Return [x, y] of the center of cell containing provided text 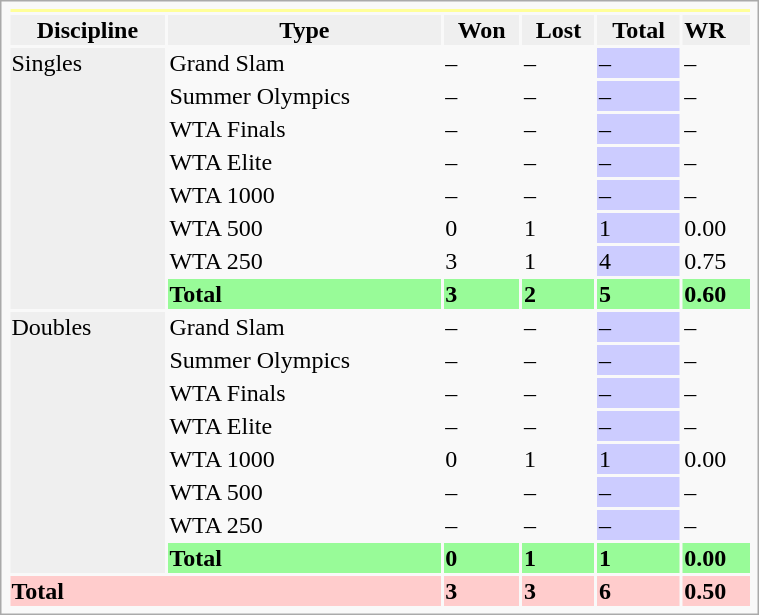
Lost [559, 30]
4 [638, 261]
Doubles [88, 442]
2 [559, 294]
Won [482, 30]
0.60 [716, 294]
WR [716, 30]
Singles [88, 178]
6 [638, 591]
Type [304, 30]
0.50 [716, 591]
5 [638, 294]
Discipline [88, 30]
0.75 [716, 261]
